Scan for the cell matching the given text and deliver its (X, Y) coordinate at center. 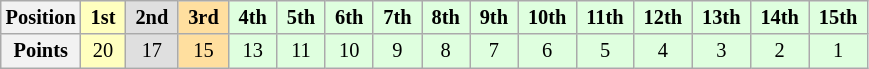
8 (446, 51)
6 (547, 51)
17 (152, 51)
Points (41, 51)
7 (494, 51)
13th (721, 17)
4 (663, 51)
5th (301, 17)
14th (779, 17)
Position (41, 17)
10 (349, 51)
6th (349, 17)
8th (446, 17)
1 (838, 51)
3 (721, 51)
9 (397, 51)
9th (494, 17)
12th (663, 17)
3rd (203, 17)
1st (104, 17)
4th (253, 17)
5 (604, 51)
13 (253, 51)
15th (838, 17)
15 (203, 51)
11th (604, 17)
11 (301, 51)
2 (779, 51)
7th (397, 17)
10th (547, 17)
20 (104, 51)
2nd (152, 17)
